Scan for the cell matching the given text and deliver its [X, Y] coordinate at center. 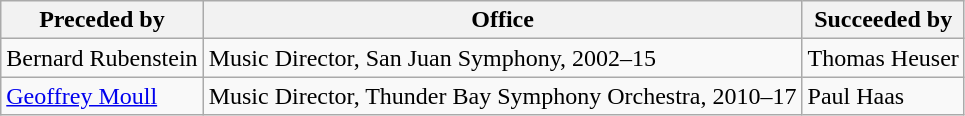
Office [502, 20]
Thomas Heuser [883, 58]
Music Director, San Juan Symphony, 2002–15 [502, 58]
Preceded by [102, 20]
Bernard Rubenstein [102, 58]
Paul Haas [883, 96]
Geoffrey Moull [102, 96]
Music Director, Thunder Bay Symphony Orchestra, 2010–17 [502, 96]
Succeeded by [883, 20]
